From the cell containing the given text, extract its center point as [X, Y] coordinate. 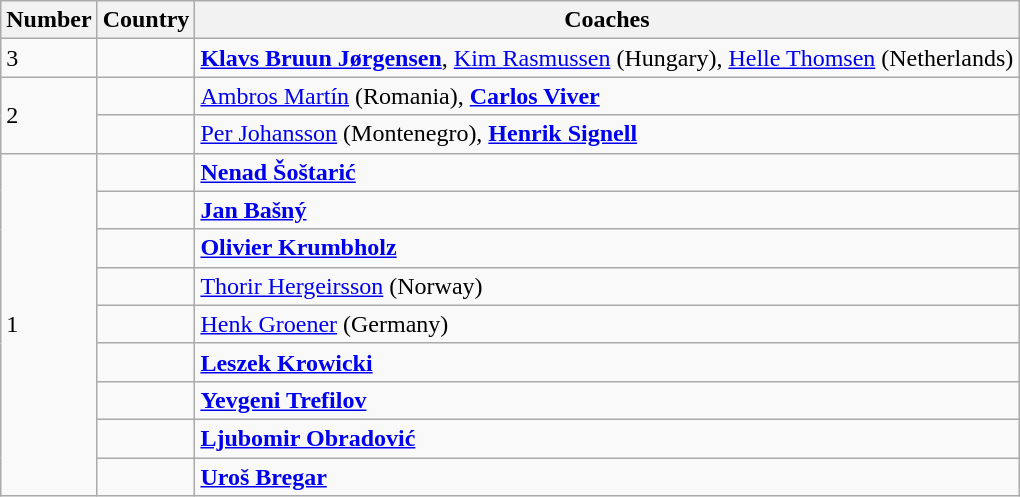
Olivier Krumbholz [607, 248]
Yevgeni Trefilov [607, 400]
Per Johansson (Montenegro), Henrik Signell [607, 134]
Ambros Martín (Romania), Carlos Viver [607, 96]
Jan Bašný [607, 210]
Ljubomir Obradović [607, 438]
Country [146, 20]
Nenad Šoštarić [607, 172]
Klavs Bruun Jørgensen, Kim Rasmussen (Hungary), Helle Thomsen (Netherlands) [607, 58]
2 [49, 115]
Henk Groener (Germany) [607, 324]
Coaches [607, 20]
Thorir Hergeirsson (Norway) [607, 286]
Uroš Bregar [607, 477]
3 [49, 58]
Leszek Krowicki [607, 362]
Number [49, 20]
1 [49, 324]
